Return [X, Y] of the center of cell containing provided text 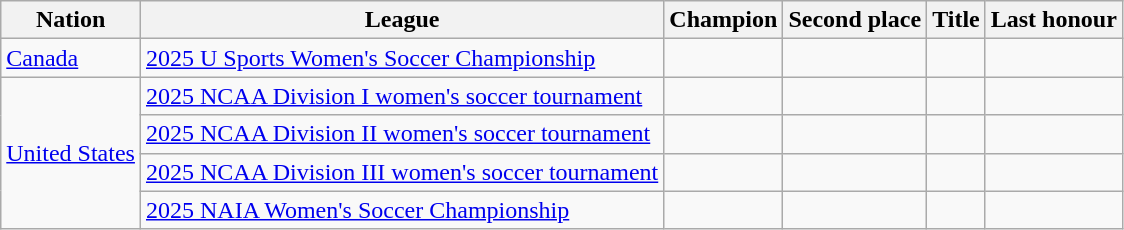
United States [71, 153]
2025 U Sports Women's Soccer Championship [402, 58]
Nation [71, 20]
2025 NCAA Division II women's soccer tournament [402, 134]
Champion [724, 20]
2025 NCAA Division I women's soccer tournament [402, 96]
2025 NAIA Women's Soccer Championship [402, 210]
Title [956, 20]
League [402, 20]
Canada [71, 58]
Second place [855, 20]
2025 NCAA Division III women's soccer tournament [402, 172]
Last honour [1054, 20]
